Return (x, y) of the center of cell containing provided text 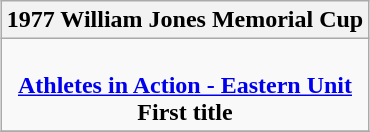
Athletes in Action - Eastern Unit First title (185, 85)
1977 William Jones Memorial Cup (185, 20)
